Provide the [x, y] coordinate of the cell's center where the given text is located.  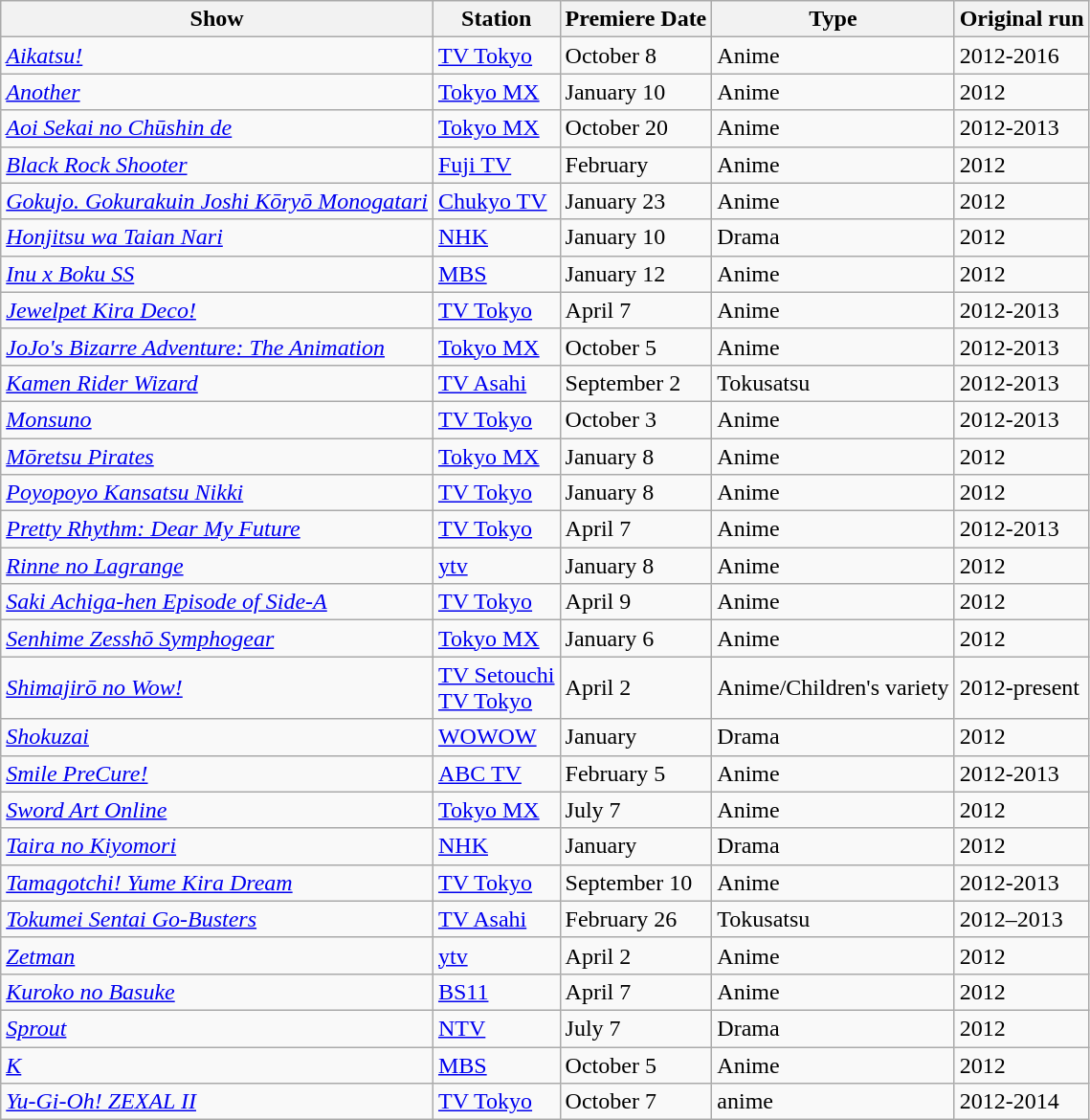
Fuji TV [496, 165]
Inu x Boku SS [217, 274]
K [217, 1065]
Tamagotchi! Yume Kira Dream [217, 883]
Senhime Zesshō Symphogear [217, 638]
2012-2016 [1022, 56]
Mōretsu Pirates [217, 457]
NTV [496, 1028]
Shokuzai [217, 737]
2012–2013 [1022, 919]
Anime/Children's variety [833, 687]
Yu-Gi-Oh! ZEXAL II [217, 1102]
February 26 [635, 919]
February [635, 165]
Shimajirō no Wow! [217, 687]
Poyopoyo Kansatsu Nikki [217, 493]
JoJo's Bizarre Adventure: The Animation [217, 347]
October 8 [635, 56]
Show [217, 19]
Another [217, 92]
Black Rock Shooter [217, 165]
Sprout [217, 1028]
Original run [1022, 19]
October 3 [635, 419]
Rinne no Lagrange [217, 566]
January 12 [635, 274]
Smile PreCure! [217, 773]
Tokumei Sentai Go-Busters [217, 919]
Taira no Kiyomori [217, 846]
Kamen Rider Wizard [217, 383]
Honjitsu wa Taian Nari [217, 237]
Kuroko no Basuke [217, 992]
Station [496, 19]
Premiere Date [635, 19]
April 9 [635, 602]
February 5 [635, 773]
Zetman [217, 955]
Saki Achiga-hen Episode of Side-A [217, 602]
Pretty Rhythm: Dear My Future [217, 529]
Aoi Sekai no Chūshin de [217, 128]
anime [833, 1102]
Jewelpet Kira Deco! [217, 310]
ABC TV [496, 773]
Gokujo. Gokurakuin Joshi Kōryō Monogatari [217, 201]
September 10 [635, 883]
Chukyo TV [496, 201]
September 2 [635, 383]
Sword Art Online [217, 810]
Monsuno [217, 419]
October 20 [635, 128]
TV SetouchiTV Tokyo [496, 687]
Type [833, 19]
October 7 [635, 1102]
Aikatsu! [217, 56]
WOWOW [496, 737]
2012-2014 [1022, 1102]
BS11 [496, 992]
January 6 [635, 638]
January 23 [635, 201]
2012-present [1022, 687]
